Determine the [X, Y] coordinate at the center of the cell enclosing the given text.  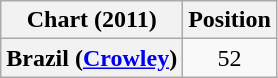
52 [230, 58]
Brazil (Crowley) [92, 58]
Position [230, 20]
Chart (2011) [92, 20]
